Extract the [X, Y] coordinate from the center of the cell holding the provided text.  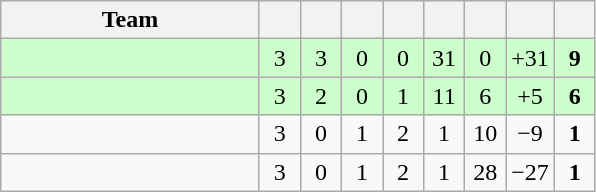
31 [444, 58]
9 [574, 58]
+5 [530, 96]
−27 [530, 172]
28 [486, 172]
+31 [530, 58]
−9 [530, 134]
Team [130, 20]
11 [444, 96]
10 [486, 134]
